Scan for the cell matching the given text and deliver its (x, y) coordinate at center. 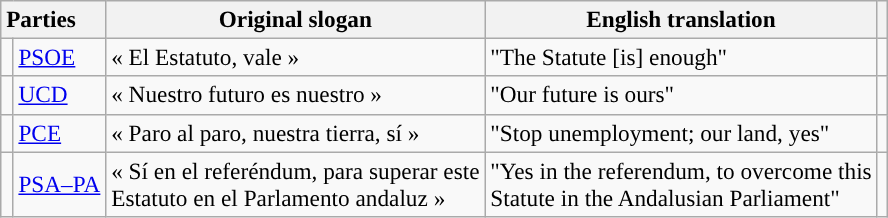
"Stop unemployment; our land, yes" (681, 133)
« Sí en el referéndum, para superar esteEstatuto en el Parlamento andaluz » (296, 184)
Parties (54, 19)
"Yes in the referendum, to overcome thisStatute in the Andalusian Parliament" (681, 184)
« Nuestro futuro es nuestro » (296, 95)
« Paro al paro, nuestra tierra, sí » (296, 133)
« El Estatuto, vale » (296, 57)
"The Statute [is] enough" (681, 57)
English translation (681, 19)
PSOE (60, 57)
Original slogan (296, 19)
"Our future is ours" (681, 95)
PCE (60, 133)
PSA–PA (60, 184)
UCD (60, 95)
